Output the (x, y) coordinate of the center of the cell containing the given text.  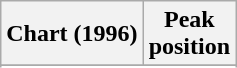
Chart (1996) (72, 34)
Peakposition (189, 34)
